Search for the cell housing the specified text and yield its (X, Y) center coordinate. 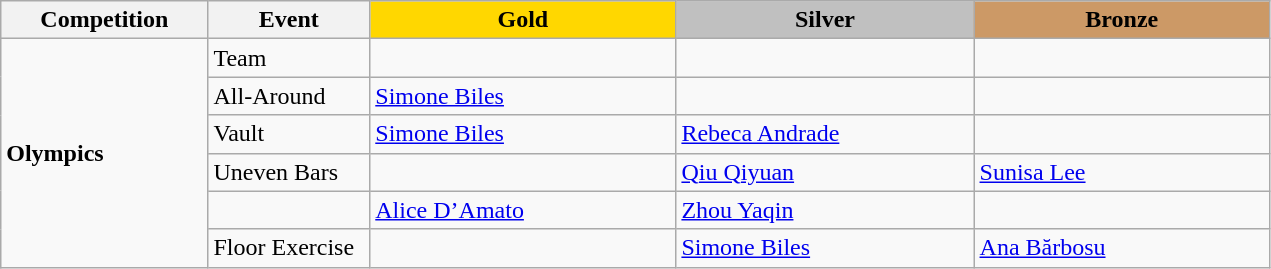
Gold (523, 20)
Silver (825, 20)
Alice D’Amato (523, 210)
Sunisa Lee (1122, 172)
Event (289, 20)
Competition (104, 20)
Team (289, 58)
Bronze (1122, 20)
Rebeca Andrade (825, 134)
Uneven Bars (289, 172)
Floor Exercise (289, 248)
Vault (289, 134)
Qiu Qiyuan (825, 172)
All-Around (289, 96)
Zhou Yaqin (825, 210)
Olympics (104, 153)
Ana Bărbosu (1122, 248)
